Extract the [X, Y] coordinate from the center of the cell holding the provided text.  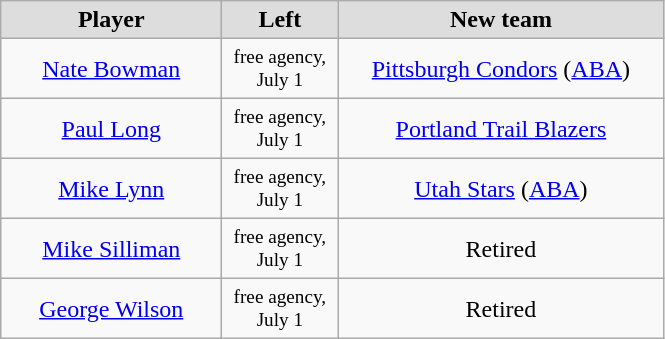
Left [280, 20]
Mike Lynn [112, 189]
Mike Silliman [112, 249]
Paul Long [112, 129]
New team [501, 20]
Nate Bowman [112, 69]
Utah Stars (ABA) [501, 189]
George Wilson [112, 309]
Portland Trail Blazers [501, 129]
Player [112, 20]
Pittsburgh Condors (ABA) [501, 69]
